Scan for the cell matching the given text and deliver its (X, Y) coordinate at center. 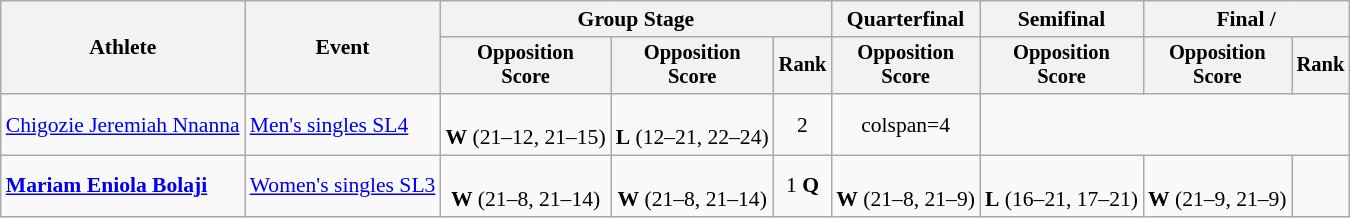
Men's singles SL4 (343, 124)
Women's singles SL3 (343, 186)
Final / (1246, 19)
colspan=4 (906, 124)
Mariam Eniola Bolaji (123, 186)
L (12–21, 22–24) (692, 124)
Quarterfinal (906, 19)
Group Stage (636, 19)
W (21–8, 21–9) (906, 186)
L (16–21, 17–21) (1062, 186)
Event (343, 48)
Chigozie Jeremiah Nnanna (123, 124)
1 Q (803, 186)
W (21–9, 21–9) (1218, 186)
Athlete (123, 48)
Semifinal (1062, 19)
2 (803, 124)
W (21–12, 21–15) (525, 124)
